Capture the cell that displays the provided text and extract its (X, Y) central coordinate. 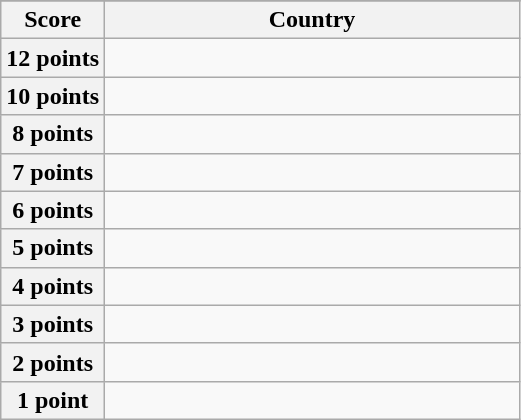
10 points (53, 96)
4 points (53, 286)
2 points (53, 362)
Country (312, 20)
1 point (53, 400)
Score (53, 20)
3 points (53, 324)
6 points (53, 210)
5 points (53, 248)
8 points (53, 134)
12 points (53, 58)
7 points (53, 172)
